Return [x, y] of the center of cell containing provided text 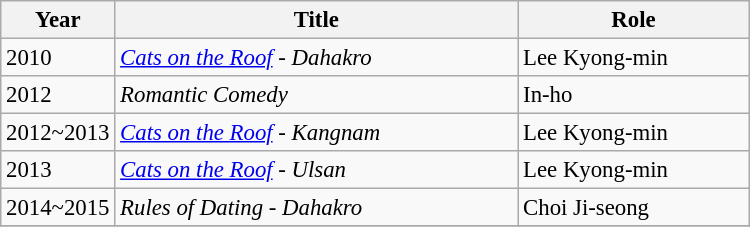
Romantic Comedy [316, 95]
2014~2015 [58, 208]
2010 [58, 58]
Title [316, 20]
2012~2013 [58, 133]
Cats on the Roof - Ulsan [316, 170]
2012 [58, 95]
Cats on the Roof - Dahakro [316, 58]
Rules of Dating - Dahakro [316, 208]
Year [58, 20]
Choi Ji-seong [634, 208]
2013 [58, 170]
Cats on the Roof - Kangnam [316, 133]
In-ho [634, 95]
Role [634, 20]
